Determine the [X, Y] coordinate at the center of the cell enclosing the given text.  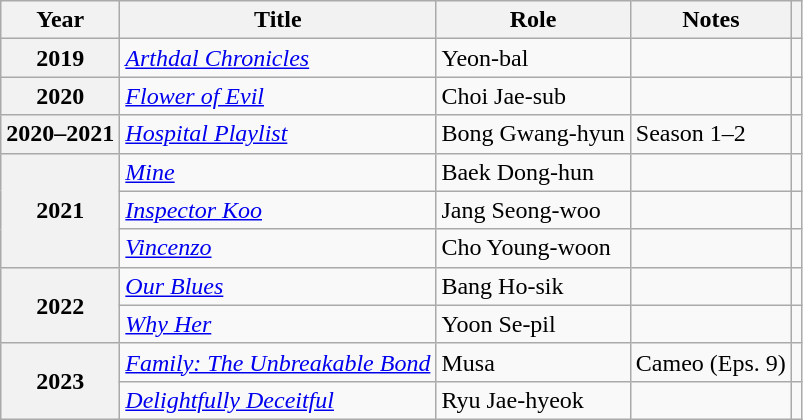
Role [533, 20]
Why Her [278, 324]
Yeon-bal [533, 58]
Title [278, 20]
2020 [60, 96]
Baek Dong-hun [533, 172]
2020–2021 [60, 134]
Yoon Se-pil [533, 324]
Inspector Koo [278, 210]
Bong Gwang-hyun [533, 134]
2023 [60, 381]
Mine [278, 172]
Family: The Unbreakable Bond [278, 362]
Choi Jae-sub [533, 96]
2022 [60, 305]
Vincenzo [278, 248]
Delightfully Deceitful [278, 400]
Jang Seong-woo [533, 210]
Flower of Evil [278, 96]
Notes [710, 20]
Cho Young-woon [533, 248]
Year [60, 20]
Bang Ho-sik [533, 286]
Musa [533, 362]
Cameo (Eps. 9) [710, 362]
Ryu Jae-hyeok [533, 400]
Arthdal Chronicles [278, 58]
2019 [60, 58]
Our Blues [278, 286]
Hospital Playlist [278, 134]
Season 1–2 [710, 134]
2021 [60, 210]
